Provide the [X, Y] coordinate of the cell's center where the given text is located.  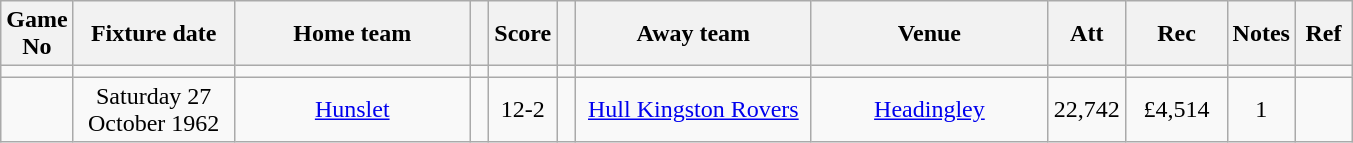
Notes [1261, 34]
Ref [1323, 34]
Home team [352, 34]
Venue [929, 34]
Hunslet [352, 110]
£4,514 [1176, 110]
Hull Kingston Rovers [693, 110]
Att [1086, 34]
Headingley [929, 110]
Game No [37, 34]
Fixture date [154, 34]
Rec [1176, 34]
1 [1261, 110]
Score [523, 34]
12-2 [523, 110]
22,742 [1086, 110]
Saturday 27 October 1962 [154, 110]
Away team [693, 34]
